From the cell containing the given text, extract its center point as (X, Y) coordinate. 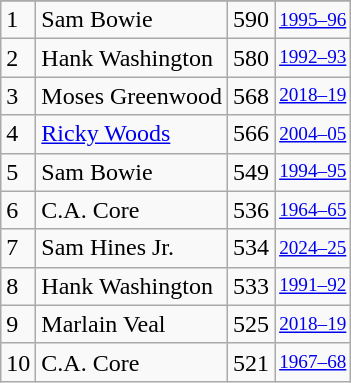
1995–96 (313, 20)
568 (252, 96)
534 (252, 248)
6 (18, 210)
1964–65 (313, 210)
580 (252, 58)
533 (252, 286)
590 (252, 20)
566 (252, 134)
1967–68 (313, 362)
9 (18, 324)
7 (18, 248)
5 (18, 172)
1991–92 (313, 286)
549 (252, 172)
521 (252, 362)
2024–25 (313, 248)
3 (18, 96)
525 (252, 324)
10 (18, 362)
Sam Hines Jr. (132, 248)
1994–95 (313, 172)
1 (18, 20)
4 (18, 134)
8 (18, 286)
Moses Greenwood (132, 96)
Ricky Woods (132, 134)
2004–05 (313, 134)
2 (18, 58)
1992–93 (313, 58)
Marlain Veal (132, 324)
536 (252, 210)
